Extract the [X, Y] coordinate from the center of the cell holding the provided text.  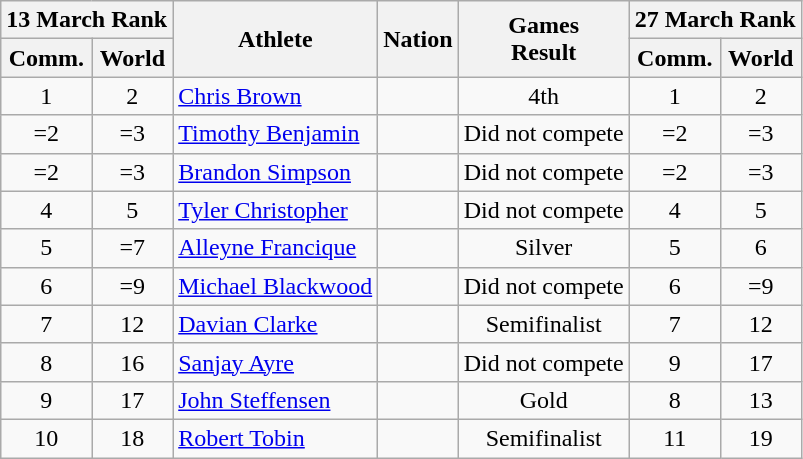
Silver [544, 248]
Davian Clarke [276, 324]
16 [132, 362]
18 [132, 438]
Robert Tobin [276, 438]
Gold [544, 400]
4th [544, 96]
13 [760, 400]
Timothy Benjamin [276, 134]
Games Result [544, 39]
19 [760, 438]
Chris Brown [276, 96]
11 [674, 438]
10 [46, 438]
Tyler Christopher [276, 210]
27 March Rank [715, 20]
13 March Rank [87, 20]
Sanjay Ayre [276, 362]
Michael Blackwood [276, 286]
Alleyne Francique [276, 248]
Nation [418, 39]
Brandon Simpson [276, 172]
John Steffensen [276, 400]
=7 [132, 248]
Athlete [276, 39]
